Return the (X, Y) coordinate for the center point of the cell that contains the specified text.  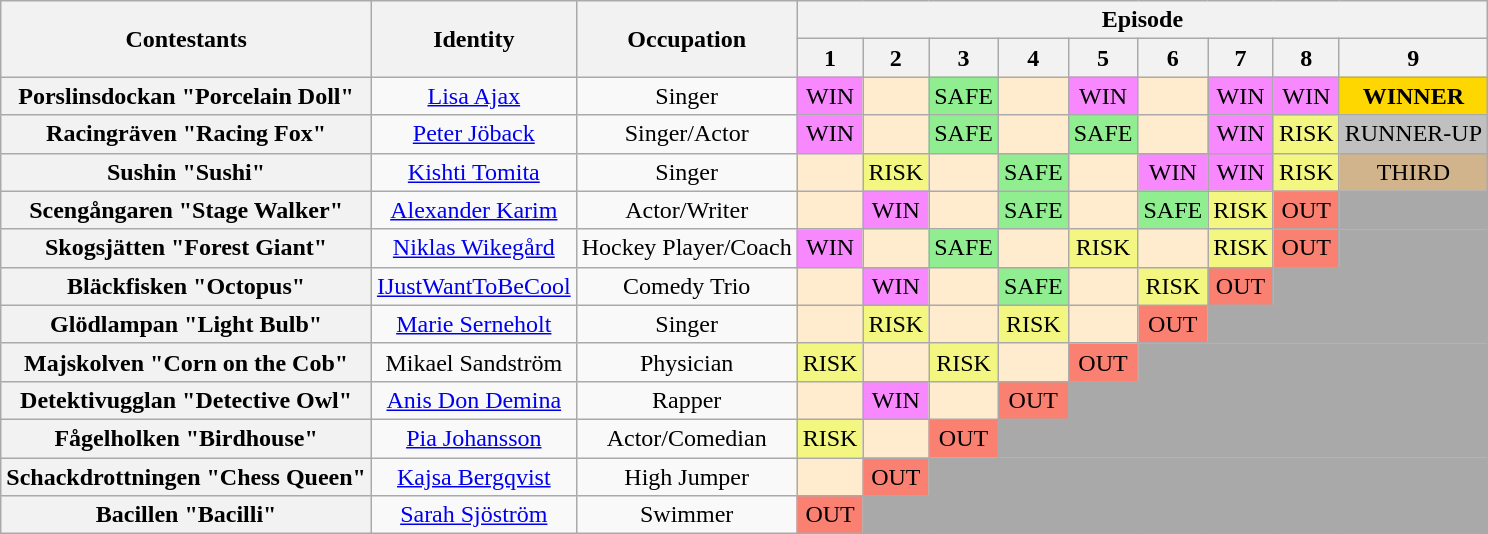
RUNNER-UP (1413, 134)
3 (964, 58)
Swimmer (686, 515)
Pia Johansson (474, 438)
9 (1413, 58)
Kishti Tomita (474, 172)
Hockey Player/Coach (686, 248)
Racingräven "Racing Fox" (186, 134)
Kajsa Bergqvist (474, 477)
Fågelholken "Birdhouse" (186, 438)
Bacillen "Bacilli" (186, 515)
Occupation (686, 39)
Singer/Actor (686, 134)
Peter Jöback (474, 134)
IJustWantToBeCool (474, 286)
Sarah Sjöström (474, 515)
8 (1306, 58)
7 (1241, 58)
Detektivugglan "Detective Owl" (186, 400)
Lisa Ajax (474, 96)
Identity (474, 39)
Marie Serneholt (474, 324)
THIRD (1413, 172)
Skogsjätten "Forest Giant" (186, 248)
High Jumper (686, 477)
4 (1033, 58)
Mikael Sandström (474, 362)
Comedy Trio (686, 286)
Scengångaren "Stage Walker" (186, 210)
Bläckfisken "Octopus" (186, 286)
Episode (1142, 20)
1 (830, 58)
Sushin "Sushi" (186, 172)
WINNER (1413, 96)
Schackdrottningen "Chess Queen" (186, 477)
Actor/Comedian (686, 438)
Porslinsdockan "Porcelain Doll" (186, 96)
Contestants (186, 39)
Physician (686, 362)
6 (1173, 58)
5 (1103, 58)
Rapper (686, 400)
Alexander Karim (474, 210)
Niklas Wikegård (474, 248)
Glödlampan "Light Bulb" (186, 324)
2 (896, 58)
Anis Don Demina (474, 400)
Majskolven "Corn on the Cob" (186, 362)
Actor/Writer (686, 210)
